Pinpoint the cell where the given text exists, returning its [X, Y] midpoint coordinate. 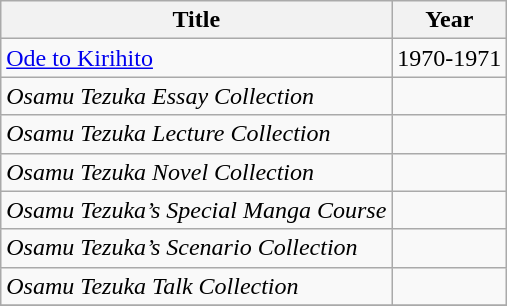
Osamu Tezuka Talk Collection [196, 286]
Ode to Kirihito [196, 58]
1970-1971 [450, 58]
Osamu Tezuka’s Special Manga Course [196, 210]
Osamu Tezuka’s Scenario Collection [196, 248]
Osamu Tezuka Lecture Collection [196, 134]
Osamu Tezuka Novel Collection [196, 172]
Year [450, 20]
Osamu Tezuka Essay Collection [196, 96]
Title [196, 20]
